Locate the cell with the specified text and output its (X, Y) center coordinate. 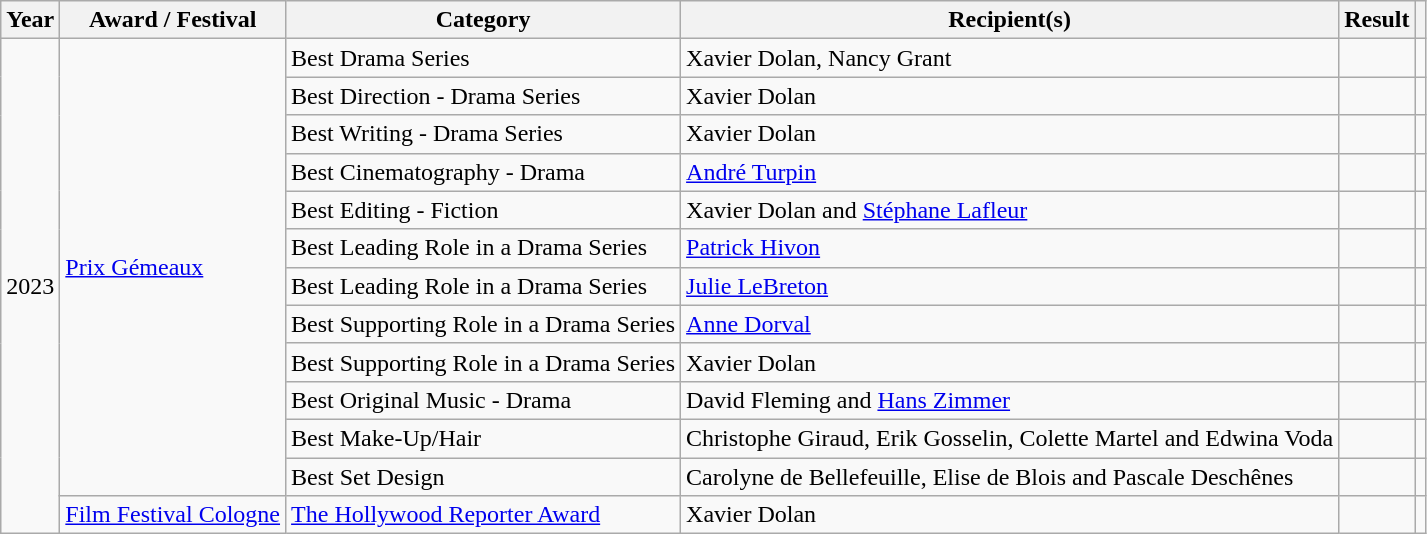
Christophe Giraud, Erik Gosselin, Colette Martel and Edwina Voda (1010, 438)
Carolyne de Bellefeuille, Elise de Blois and Pascale Deschênes (1010, 477)
Best Drama Series (484, 58)
Best Make-Up/Hair (484, 438)
David Fleming and Hans Zimmer (1010, 400)
Xavier Dolan, Nancy Grant (1010, 58)
Result (1377, 20)
Award / Festival (173, 20)
Film Festival Cologne (173, 515)
Best Original Music - Drama (484, 400)
Best Cinematography - Drama (484, 172)
Xavier Dolan and Stéphane Lafleur (1010, 210)
The Hollywood Reporter Award (484, 515)
Year (30, 20)
2023 (30, 286)
Anne Dorval (1010, 324)
Best Editing - Fiction (484, 210)
André Turpin (1010, 172)
Category (484, 20)
Patrick Hivon (1010, 248)
Recipient(s) (1010, 20)
Best Direction - Drama Series (484, 96)
Julie LeBreton (1010, 286)
Best Writing - Drama Series (484, 134)
Prix Gémeaux (173, 268)
Best Set Design (484, 477)
